For the text-containing cell, return its midpoint in [x, y] coordinate format. 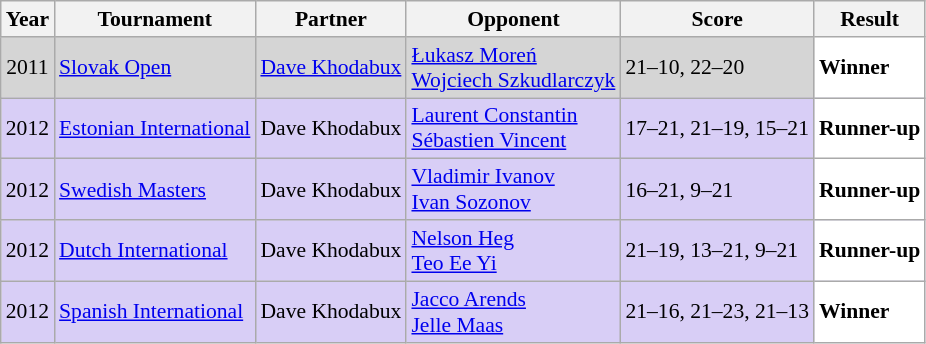
Slovak Open [154, 68]
Nelson Heg Teo Ee Yi [513, 250]
Tournament [154, 19]
Opponent [513, 19]
Partner [330, 19]
21–19, 13–21, 9–21 [717, 250]
21–10, 22–20 [717, 68]
Spanish International [154, 312]
Łukasz Moreń Wojciech Szkudlarczyk [513, 68]
Laurent Constantin Sébastien Vincent [513, 128]
21–16, 21–23, 21–13 [717, 312]
17–21, 21–19, 15–21 [717, 128]
Estonian International [154, 128]
2011 [28, 68]
Dutch International [154, 250]
Score [717, 19]
16–21, 9–21 [717, 190]
Result [870, 19]
Year [28, 19]
Vladimir Ivanov Ivan Sozonov [513, 190]
Swedish Masters [154, 190]
Jacco Arends Jelle Maas [513, 312]
